Provide the [x, y] coordinate of the cell's center where the given text is located.  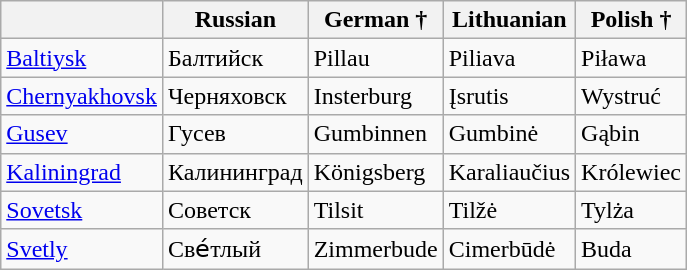
Lithuanian [509, 20]
Wystruć [632, 96]
Tylża [632, 210]
Черняховск [235, 96]
Све́тлый [235, 249]
Гусев [235, 134]
Cimerbūdė [509, 249]
Советск [235, 210]
Tilsit [376, 210]
Piliava [509, 58]
Chernyakhovsk [82, 96]
Insterburg [376, 96]
Балтийск [235, 58]
German † [376, 20]
Zimmerbude [376, 249]
Królewiec [632, 172]
Gusev [82, 134]
Tilžė [509, 210]
Gumbinė [509, 134]
Piława [632, 58]
Pillau [376, 58]
Baltiysk [82, 58]
Kaliningrad [82, 172]
Polish † [632, 20]
Gąbin [632, 134]
Russian [235, 20]
Įsrutis [509, 96]
Svetly [82, 249]
Gumbinnen [376, 134]
Karaliaučius [509, 172]
Sovetsk [82, 210]
Калининград [235, 172]
Buda [632, 249]
Königsberg [376, 172]
